Output the [X, Y] coordinate of the center of the cell containing the given text.  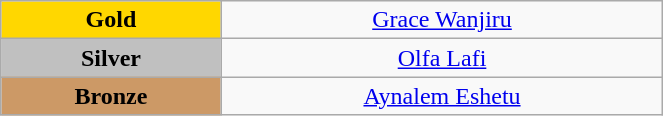
Gold [111, 20]
Aynalem Eshetu [442, 96]
Olfa Lafi [442, 58]
Silver [111, 58]
Grace Wanjiru [442, 20]
Bronze [111, 96]
